From the cell containing the given text, extract its center point as (X, Y) coordinate. 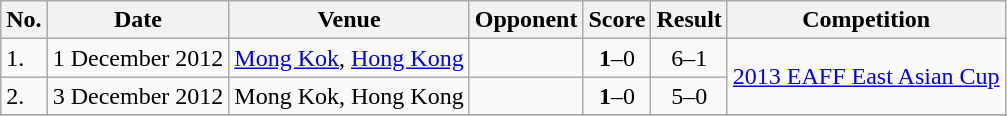
Competition (866, 20)
3 December 2012 (138, 96)
1 December 2012 (138, 58)
Opponent (526, 20)
2. (24, 96)
6–1 (689, 58)
No. (24, 20)
Score (617, 20)
Result (689, 20)
1. (24, 58)
Date (138, 20)
Venue (349, 20)
5–0 (689, 96)
2013 EAFF East Asian Cup (866, 77)
